Return the (x, y) coordinate for the center point of the cell that contains the specified text.  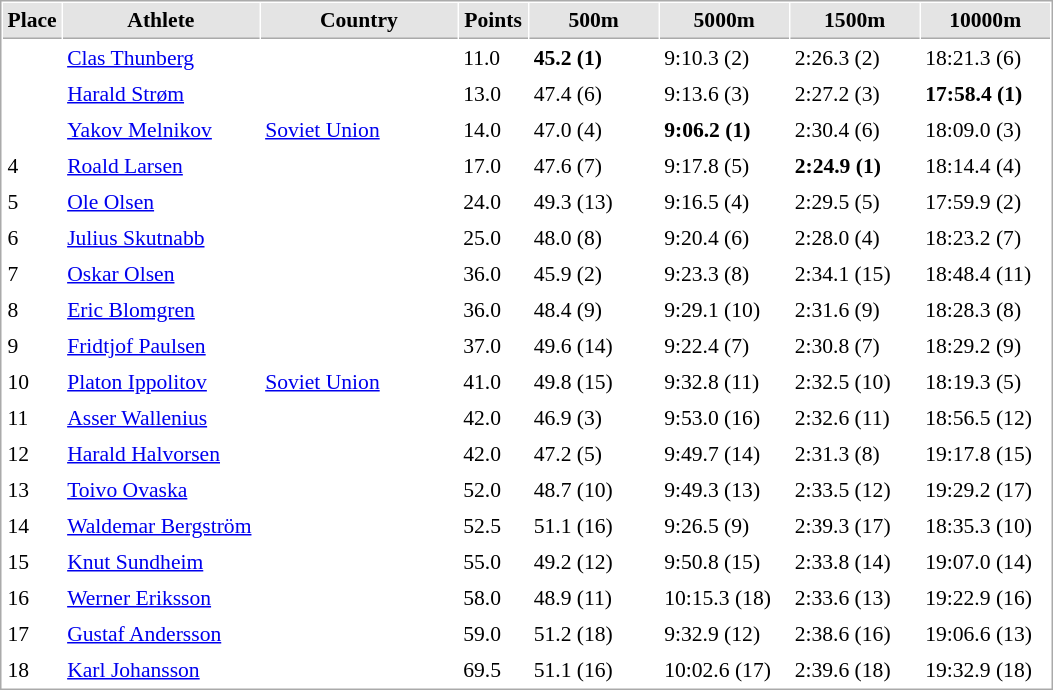
2:27.2 (3) (854, 93)
18 (32, 669)
500m (594, 21)
2:30.4 (6) (854, 129)
Julius Skutnabb (161, 237)
Platon Ippolitov (161, 381)
2:28.0 (4) (854, 237)
18:23.2 (7) (986, 237)
7 (32, 273)
19:32.9 (18) (986, 669)
14.0 (494, 129)
9:32.9 (12) (724, 633)
18:14.4 (4) (986, 165)
19:22.9 (16) (986, 597)
14 (32, 525)
17:59.9 (2) (986, 201)
9:49.3 (13) (724, 489)
58.0 (494, 597)
48.4 (9) (594, 309)
2:30.8 (7) (854, 345)
10:02.6 (17) (724, 669)
Harald Strøm (161, 93)
2:33.5 (12) (854, 489)
Asser Wallenius (161, 417)
18:21.3 (6) (986, 57)
10000m (986, 21)
49.2 (12) (594, 561)
2:24.9 (1) (854, 165)
11 (32, 417)
5 (32, 201)
2:34.1 (15) (854, 273)
19:07.0 (14) (986, 561)
Fridtjof Paulsen (161, 345)
9:32.8 (11) (724, 381)
25.0 (494, 237)
15 (32, 561)
Karl Johansson (161, 669)
19:06.6 (13) (986, 633)
Points (494, 21)
11.0 (494, 57)
2:32.5 (10) (854, 381)
47.4 (6) (594, 93)
18:35.3 (10) (986, 525)
Ole Olsen (161, 201)
46.9 (3) (594, 417)
Country (359, 21)
2:39.3 (17) (854, 525)
9:10.3 (2) (724, 57)
9:13.6 (3) (724, 93)
4 (32, 165)
59.0 (494, 633)
Gustaf Andersson (161, 633)
2:33.6 (13) (854, 597)
18:19.3 (5) (986, 381)
37.0 (494, 345)
48.9 (11) (594, 597)
9:23.3 (8) (724, 273)
Yakov Melnikov (161, 129)
10:15.3 (18) (724, 597)
48.7 (10) (594, 489)
52.0 (494, 489)
10 (32, 381)
8 (32, 309)
13.0 (494, 93)
2:33.8 (14) (854, 561)
51.2 (18) (594, 633)
9 (32, 345)
55.0 (494, 561)
18:48.4 (11) (986, 273)
45.2 (1) (594, 57)
69.5 (494, 669)
18:29.2 (9) (986, 345)
17.0 (494, 165)
9:50.8 (15) (724, 561)
2:26.3 (2) (854, 57)
9:26.5 (9) (724, 525)
18:56.5 (12) (986, 417)
2:31.6 (9) (854, 309)
2:39.6 (18) (854, 669)
49.3 (13) (594, 201)
47.2 (5) (594, 453)
18:28.3 (8) (986, 309)
Waldemar Bergström (161, 525)
9:53.0 (16) (724, 417)
49.8 (15) (594, 381)
24.0 (494, 201)
52.5 (494, 525)
1500m (854, 21)
Eric Blomgren (161, 309)
9:16.5 (4) (724, 201)
Harald Halvorsen (161, 453)
Athlete (161, 21)
6 (32, 237)
48.0 (8) (594, 237)
19:29.2 (17) (986, 489)
Place (32, 21)
Knut Sundheim (161, 561)
18:09.0 (3) (986, 129)
2:32.6 (11) (854, 417)
Clas Thunberg (161, 57)
Oskar Olsen (161, 273)
9:20.4 (6) (724, 237)
17 (32, 633)
19:17.8 (15) (986, 453)
41.0 (494, 381)
13 (32, 489)
47.0 (4) (594, 129)
12 (32, 453)
17:58.4 (1) (986, 93)
Werner Eriksson (161, 597)
Toivo Ovaska (161, 489)
9:22.4 (7) (724, 345)
9:29.1 (10) (724, 309)
2:38.6 (16) (854, 633)
9:06.2 (1) (724, 129)
9:17.8 (5) (724, 165)
49.6 (14) (594, 345)
9:49.7 (14) (724, 453)
2:29.5 (5) (854, 201)
2:31.3 (8) (854, 453)
47.6 (7) (594, 165)
16 (32, 597)
5000m (724, 21)
Roald Larsen (161, 165)
45.9 (2) (594, 273)
